Return the (x, y) coordinate for the center point of the cell that contains the specified text.  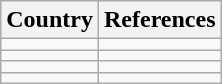
Country (50, 20)
References (160, 20)
